Find where the given text appears and provide that cell's center as [X, Y] coordinate. 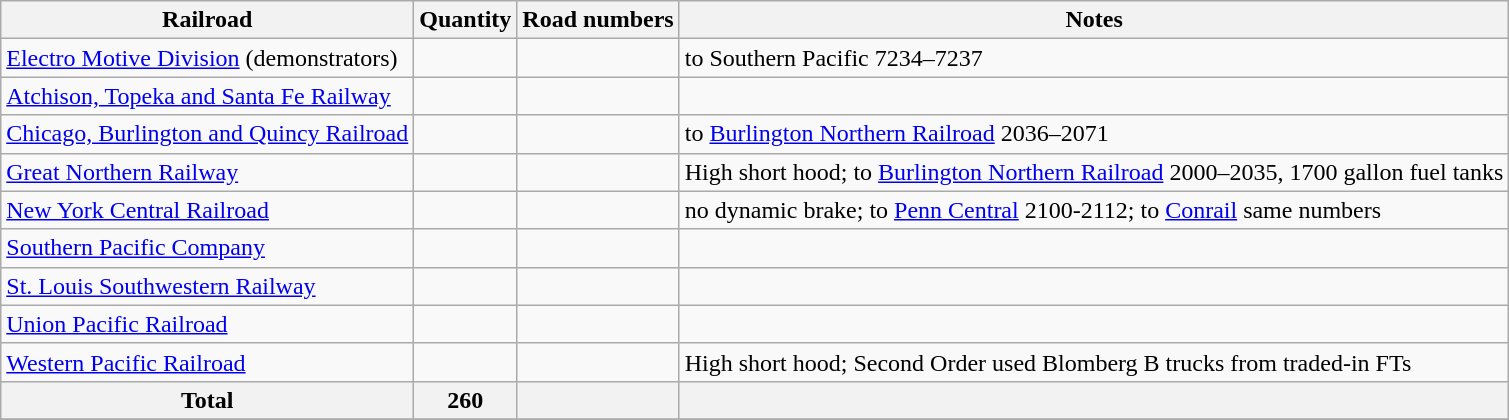
no dynamic brake; to Penn Central 2100-2112; to Conrail same numbers [1094, 210]
to Southern Pacific 7234–7237 [1094, 58]
Southern Pacific Company [208, 248]
Quantity [466, 20]
Railroad [208, 20]
Union Pacific Railroad [208, 324]
High short hood; to Burlington Northern Railroad 2000–2035, 1700 gallon fuel tanks [1094, 172]
Road numbers [598, 20]
Electro Motive Division (demonstrators) [208, 58]
St. Louis Southwestern Railway [208, 286]
260 [466, 400]
High short hood; Second Order used Blomberg B trucks from traded-in FTs [1094, 362]
Western Pacific Railroad [208, 362]
Notes [1094, 20]
Chicago, Burlington and Quincy Railroad [208, 134]
New York Central Railroad [208, 210]
Great Northern Railway [208, 172]
Atchison, Topeka and Santa Fe Railway [208, 96]
Total [208, 400]
to Burlington Northern Railroad 2036–2071 [1094, 134]
